Determine the [X, Y] coordinate at the center of the cell enclosing the given text.  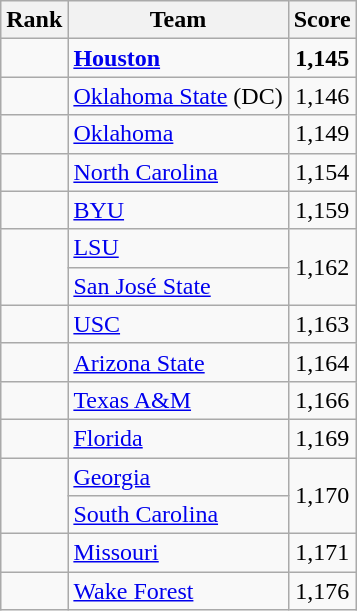
Oklahoma State (DC) [178, 96]
1,162 [322, 267]
1,166 [322, 400]
San José State [178, 286]
Wake Forest [178, 591]
Oklahoma [178, 134]
Rank [34, 20]
1,176 [322, 591]
Arizona State [178, 362]
1,163 [322, 324]
1,145 [322, 58]
1,171 [322, 553]
1,146 [322, 96]
Score [322, 20]
Houston [178, 58]
South Carolina [178, 515]
1,154 [322, 172]
Missouri [178, 553]
LSU [178, 248]
1,169 [322, 438]
Texas A&M [178, 400]
Georgia [178, 477]
BYU [178, 210]
Team [178, 20]
1,159 [322, 210]
USC [178, 324]
Florida [178, 438]
1,164 [322, 362]
1,149 [322, 134]
North Carolina [178, 172]
1,170 [322, 496]
